Find where the given text appears and provide that cell's center as [x, y] coordinate. 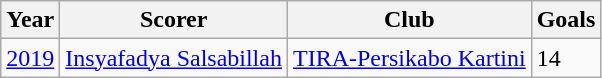
2019 [30, 58]
TIRA-Persikabo Kartini [409, 58]
Goals [566, 20]
Insyafadya Salsabillah [174, 58]
Scorer [174, 20]
14 [566, 58]
Club [409, 20]
Year [30, 20]
